Extract the (x, y) coordinate from the center of the cell holding the provided text.  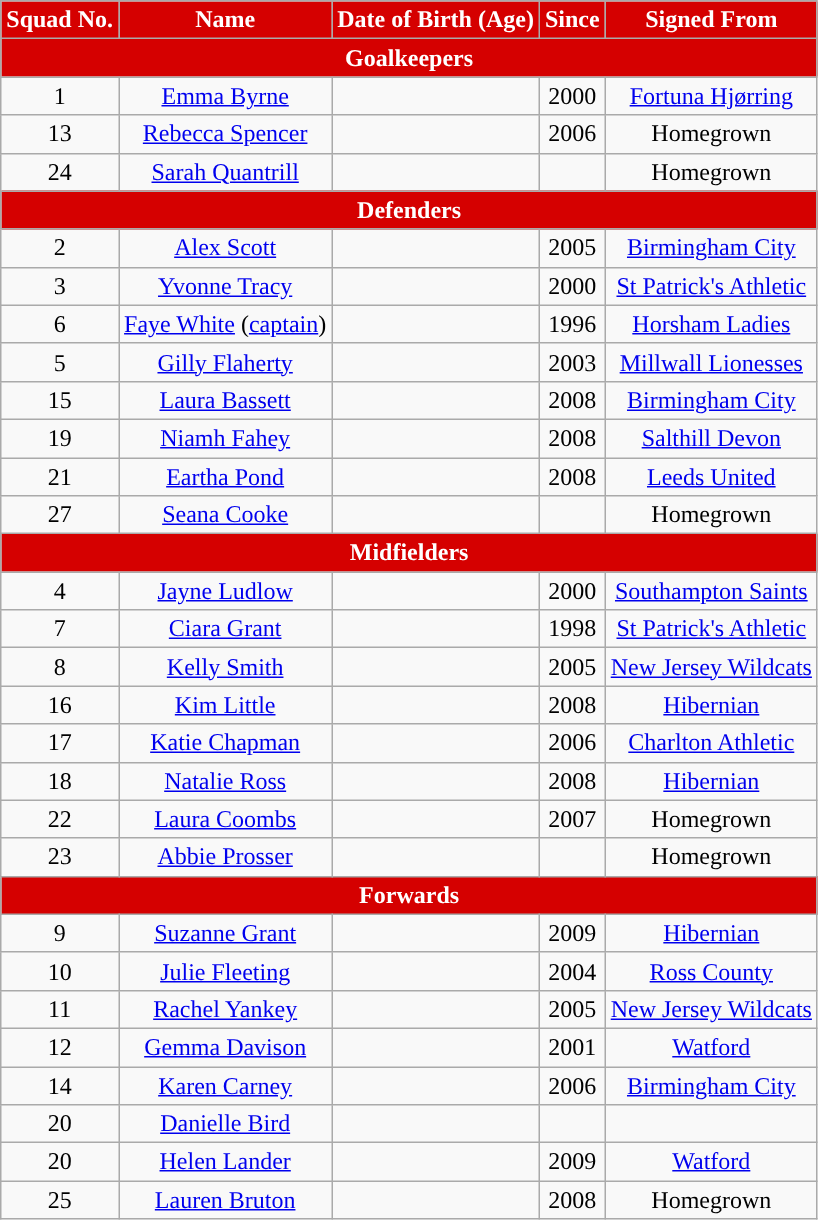
Karen Carney (226, 1085)
6 (60, 324)
Ross County (711, 971)
Julie Fleeting (226, 971)
Niamh Fahey (226, 438)
4 (60, 591)
10 (60, 971)
18 (60, 781)
Natalie Ross (226, 781)
Name (226, 20)
27 (60, 515)
Seana Cooke (226, 515)
Gemma Davison (226, 1047)
2003 (572, 362)
Defenders (410, 210)
21 (60, 477)
25 (60, 1200)
Date of Birth (Age) (436, 20)
Fortuna Hjørring (711, 96)
24 (60, 172)
Forwards (410, 895)
Rebecca Spencer (226, 134)
1 (60, 96)
Lauren Bruton (226, 1200)
Horsham Ladies (711, 324)
11 (60, 1009)
Danielle Bird (226, 1124)
Since (572, 20)
2004 (572, 971)
22 (60, 819)
16 (60, 705)
14 (60, 1085)
23 (60, 857)
15 (60, 400)
Ciara Grant (226, 629)
Charlton Athletic (711, 743)
9 (60, 933)
7 (60, 629)
Helen Lander (226, 1162)
Eartha Pond (226, 477)
Salthill Devon (711, 438)
Faye White (captain) (226, 324)
Alex Scott (226, 248)
Suzanne Grant (226, 933)
Kelly Smith (226, 667)
13 (60, 134)
Emma Byrne (226, 96)
Signed From (711, 20)
1998 (572, 629)
8 (60, 667)
Laura Coombs (226, 819)
Yvonne Tracy (226, 286)
Leeds United (711, 477)
Goalkeepers (410, 58)
Gilly Flaherty (226, 362)
Rachel Yankey (226, 1009)
2 (60, 248)
Millwall Lionesses (711, 362)
Kim Little (226, 705)
2007 (572, 819)
Jayne Ludlow (226, 591)
Laura Bassett (226, 400)
Squad No. (60, 20)
5 (60, 362)
12 (60, 1047)
19 (60, 438)
Abbie Prosser (226, 857)
Southampton Saints (711, 591)
1996 (572, 324)
Midfielders (410, 553)
3 (60, 286)
17 (60, 743)
Sarah Quantrill (226, 172)
2001 (572, 1047)
Katie Chapman (226, 743)
